Output the [X, Y] coordinate of the center of the cell containing the given text.  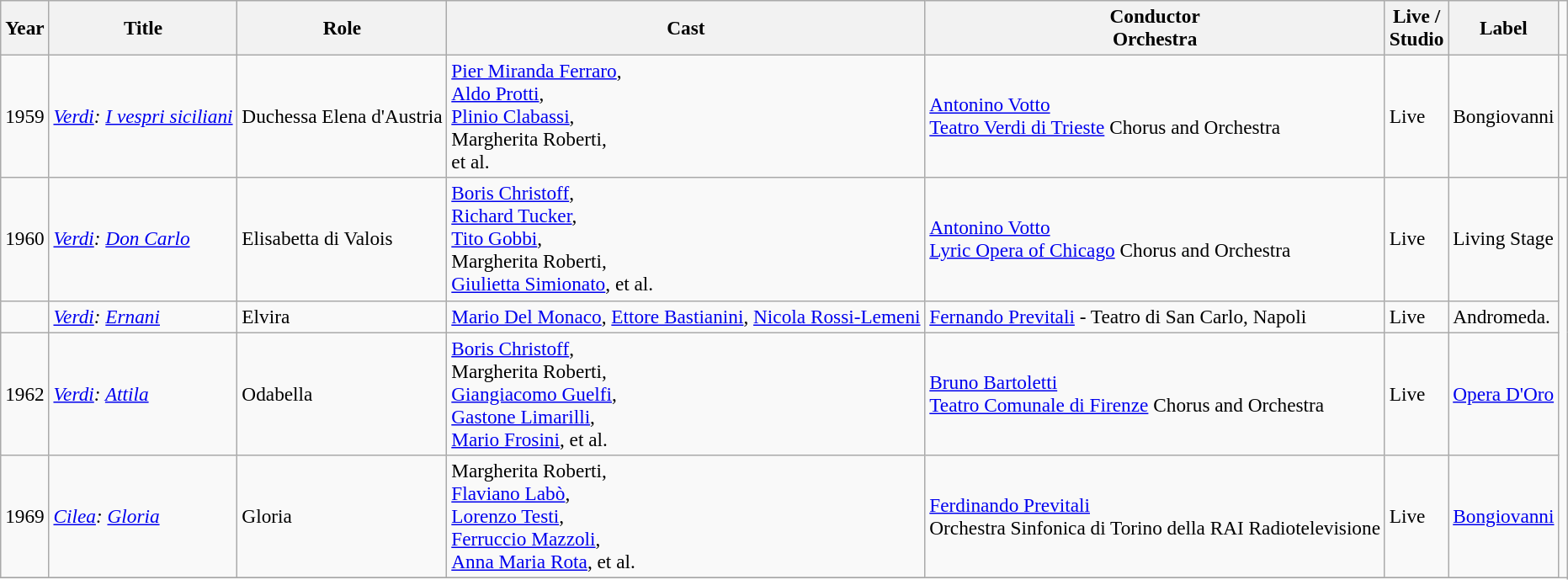
Role [342, 27]
Elvira [342, 317]
ConductorOrchestra [1155, 27]
Year [25, 27]
Antonino VottoTeatro Verdi di Trieste Chorus and Orchestra [1155, 116]
Label [1503, 27]
Boris Christoff,Richard Tucker,Tito Gobbi,Margherita Roberti,Giulietta Simionato, et al. [686, 239]
Bruno BartolettiTeatro Comunale di Firenze Chorus and Orchestra [1155, 393]
Opera D'Oro [1503, 393]
Margherita Roberti,Flaviano Labò,Lorenzo Testi,Ferruccio Mazzoli,Anna Maria Rota, et al. [686, 516]
Live / Studio [1416, 27]
1969 [25, 516]
Elisabetta di Valois [342, 239]
Antonino VottoLyric Opera of Chicago Chorus and Orchestra [1155, 239]
Verdi: I vespri siciliani [143, 116]
Title [143, 27]
Cast [686, 27]
Fernando Previtali - Teatro di San Carlo, Napoli [1155, 317]
Odabella [342, 393]
Mario Del Monaco, Ettore Bastianini, Nicola Rossi-Lemeni [686, 317]
Boris Christoff,Margherita Roberti,Giangiacomo Guelfi,Gastone Limarilli,Mario Frosini, et al. [686, 393]
Andromeda. [1503, 317]
1959 [25, 116]
Verdi: Ernani [143, 317]
Verdi: Don Carlo [143, 239]
1960 [25, 239]
Verdi: Attila [143, 393]
Pier Miranda Ferraro,Aldo Protti,Plinio Clabassi,Margherita Roberti,et al. [686, 116]
Ferdinando Previtali Orchestra Sinfonica di Torino della RAI Radiotelevisione [1155, 516]
Cilea: Gloria [143, 516]
Living Stage [1503, 239]
1962 [25, 393]
Gloria [342, 516]
Duchessa Elena d'Austria [342, 116]
